From the cell containing the given text, extract its center point as [X, Y] coordinate. 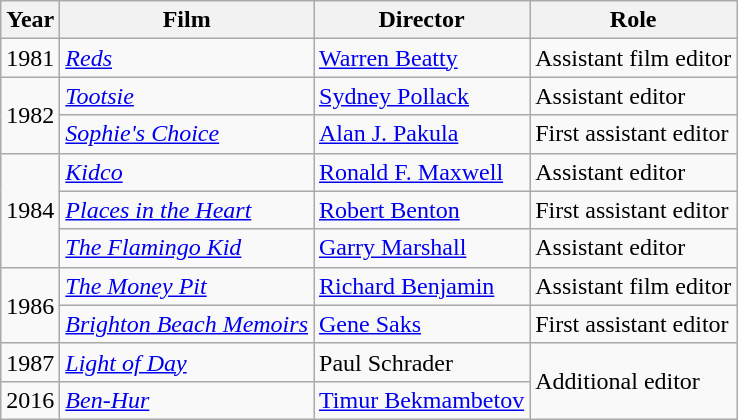
Ben-Hur [187, 400]
Kidco [187, 172]
Reds [187, 58]
Paul Schrader [422, 362]
The Money Pit [187, 286]
Role [634, 20]
Warren Beatty [422, 58]
1982 [30, 115]
Director [422, 20]
Robert Benton [422, 210]
1981 [30, 58]
Ronald F. Maxwell [422, 172]
Additional editor [634, 381]
Garry Marshall [422, 248]
Light of Day [187, 362]
1987 [30, 362]
2016 [30, 400]
Sydney Pollack [422, 96]
Timur Bekmambetov [422, 400]
Gene Saks [422, 324]
The Flamingo Kid [187, 248]
1984 [30, 210]
1986 [30, 305]
Sophie's Choice [187, 134]
Richard Benjamin [422, 286]
Tootsie [187, 96]
Alan J. Pakula [422, 134]
Film [187, 20]
Places in the Heart [187, 210]
Year [30, 20]
Brighton Beach Memoirs [187, 324]
